Locate the cell with the specified text and output its [x, y] center coordinate. 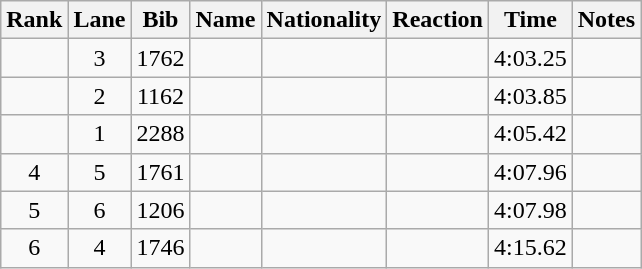
Notes [606, 20]
Bib [160, 20]
2 [100, 96]
3 [100, 58]
1746 [160, 248]
1761 [160, 172]
Nationality [324, 20]
Rank [34, 20]
Name [226, 20]
4:07.96 [530, 172]
2288 [160, 134]
4:05.42 [530, 134]
1762 [160, 58]
4:15.62 [530, 248]
4:03.25 [530, 58]
4:07.98 [530, 210]
1206 [160, 210]
Lane [100, 20]
Time [530, 20]
Reaction [438, 20]
1 [100, 134]
1162 [160, 96]
4:03.85 [530, 96]
